Identify which cell holds the provided text, then report its [X, Y] central coordinate. 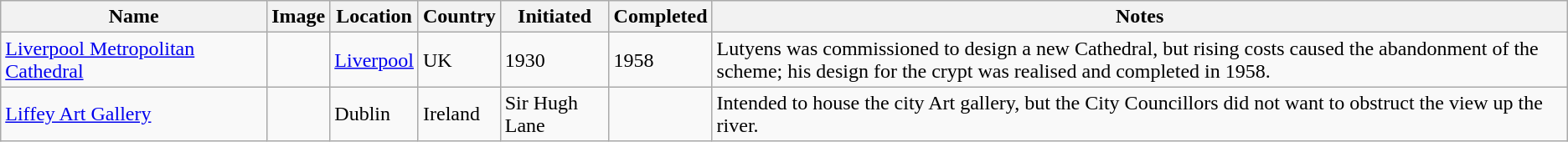
Completed [660, 17]
Image [298, 17]
Intended to house the city Art gallery, but the City Councillors did not want to obstruct the view up the river. [1139, 114]
Name [134, 17]
UK [459, 60]
Liverpool Metropolitan Cathedral [134, 60]
Dublin [374, 114]
Country [459, 17]
Liffey Art Gallery [134, 114]
1930 [554, 60]
Ireland [459, 114]
1958 [660, 60]
Notes [1139, 17]
Initiated [554, 17]
Location [374, 17]
Sir Hugh Lane [554, 114]
Liverpool [374, 60]
